Scan for the cell matching the given text and deliver its (x, y) coordinate at center. 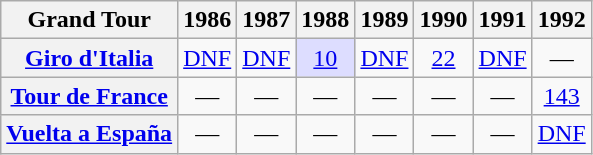
Giro d'Italia (90, 58)
1992 (562, 20)
22 (444, 58)
1988 (326, 20)
1989 (384, 20)
1990 (444, 20)
1987 (266, 20)
Vuelta a España (90, 134)
1986 (208, 20)
Grand Tour (90, 20)
143 (562, 96)
10 (326, 58)
Tour de France (90, 96)
1991 (502, 20)
